For the text-containing cell, return its midpoint in (x, y) coordinate format. 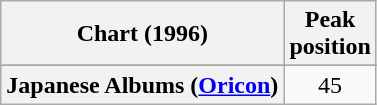
Japanese Albums (Oricon) (142, 85)
Peakposition (330, 34)
45 (330, 85)
Chart (1996) (142, 34)
